Search for the cell housing the specified text and yield its [x, y] center coordinate. 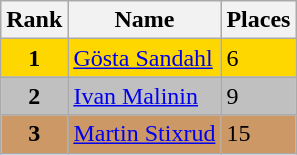
Places [258, 20]
6 [258, 58]
Gösta Sandahl [144, 58]
15 [258, 134]
Ivan Malinin [144, 96]
Martin Stixrud [144, 134]
2 [34, 96]
Name [144, 20]
9 [258, 96]
Rank [34, 20]
3 [34, 134]
1 [34, 58]
